Determine the [X, Y] coordinate at the center of the cell enclosing the given text.  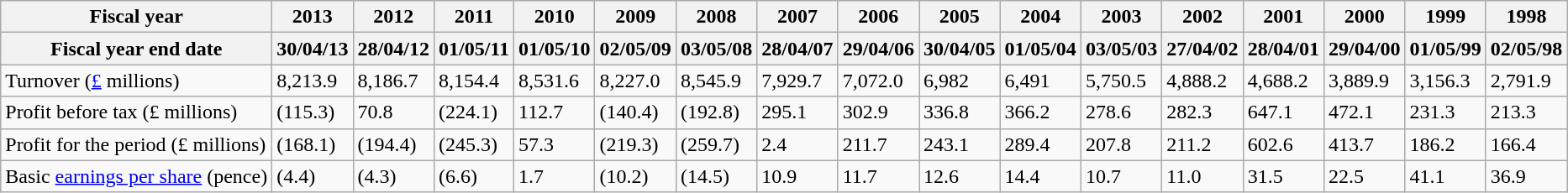
3,156.3 [1445, 81]
02/05/09 [635, 49]
413.7 [1365, 144]
01/05/11 [474, 49]
27/04/02 [1202, 49]
01/05/10 [555, 49]
6,491 [1040, 81]
2012 [393, 17]
03/05/08 [716, 49]
336.8 [960, 112]
(14.5) [716, 176]
03/05/03 [1121, 49]
3,889.9 [1365, 81]
602.6 [1283, 144]
11.7 [878, 176]
2010 [555, 17]
Basic earnings per share (pence) [136, 176]
295.1 [797, 112]
(194.4) [393, 144]
8,545.9 [716, 81]
28/04/01 [1283, 49]
(168.1) [313, 144]
4,888.2 [1202, 81]
8,213.9 [313, 81]
231.3 [1445, 112]
Fiscal year end date [136, 49]
7,929.7 [797, 81]
28/04/07 [797, 49]
(6.6) [474, 176]
166.4 [1526, 144]
30/04/13 [313, 49]
647.1 [1283, 112]
4,688.2 [1283, 81]
Turnover (£ millions) [136, 81]
211.7 [878, 144]
2011 [474, 17]
Fiscal year [136, 17]
2006 [878, 17]
2.4 [797, 144]
(219.3) [635, 144]
11.0 [1202, 176]
57.3 [555, 144]
2004 [1040, 17]
7,072.0 [878, 81]
1998 [1526, 17]
28/04/12 [393, 49]
01/05/04 [1040, 49]
12.6 [960, 176]
6,982 [960, 81]
29/04/00 [1365, 49]
2000 [1365, 17]
(245.3) [474, 144]
2002 [1202, 17]
30/04/05 [960, 49]
41.1 [1445, 176]
(10.2) [635, 176]
1.7 [555, 176]
29/04/06 [878, 49]
(4.3) [393, 176]
8,227.0 [635, 81]
(192.8) [716, 112]
8,531.6 [555, 81]
112.7 [555, 112]
213.3 [1526, 112]
2013 [313, 17]
1999 [1445, 17]
36.9 [1526, 176]
2003 [1121, 17]
10.9 [797, 176]
(224.1) [474, 112]
Profit before tax (£ millions) [136, 112]
211.2 [1202, 144]
2008 [716, 17]
366.2 [1040, 112]
2007 [797, 17]
02/05/98 [1526, 49]
289.4 [1040, 144]
207.8 [1121, 144]
31.5 [1283, 176]
Profit for the period (£ millions) [136, 144]
278.6 [1121, 112]
2001 [1283, 17]
2,791.9 [1526, 81]
8,154.4 [474, 81]
472.1 [1365, 112]
302.9 [878, 112]
5,750.5 [1121, 81]
(140.4) [635, 112]
10.7 [1121, 176]
282.3 [1202, 112]
14.4 [1040, 176]
22.5 [1365, 176]
(259.7) [716, 144]
(4.4) [313, 176]
186.2 [1445, 144]
(115.3) [313, 112]
01/05/99 [1445, 49]
2005 [960, 17]
8,186.7 [393, 81]
2009 [635, 17]
243.1 [960, 144]
70.8 [393, 112]
